Locate the cell with the specified text and output its (X, Y) center coordinate. 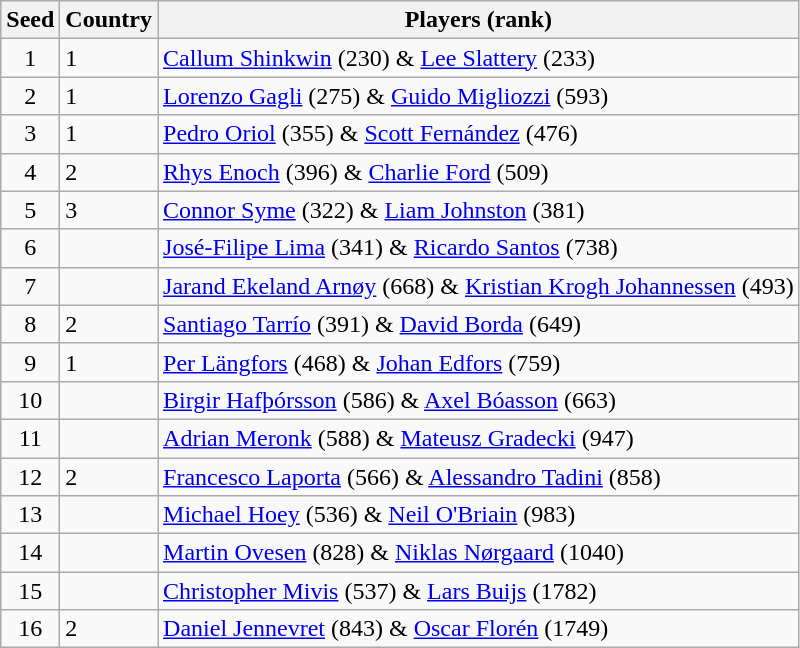
6 (30, 248)
Birgir Hafþórsson (586) & Axel Bóasson (663) (479, 400)
11 (30, 438)
Santiago Tarrío (391) & David Borda (649) (479, 324)
Jarand Ekeland Arnøy (668) & Kristian Krogh Johannessen (493) (479, 286)
Adrian Meronk (588) & Mateusz Gradecki (947) (479, 438)
12 (30, 477)
5 (30, 210)
8 (30, 324)
Lorenzo Gagli (275) & Guido Migliozzi (593) (479, 96)
Players (rank) (479, 20)
Callum Shinkwin (230) & Lee Slattery (233) (479, 58)
Francesco Laporta (566) & Alessandro Tadini (858) (479, 477)
Daniel Jennevret (843) & Oscar Florén (1749) (479, 629)
13 (30, 515)
Martin Ovesen (828) & Niklas Nørgaard (1040) (479, 553)
Seed (30, 20)
14 (30, 553)
Christopher Mivis (537) & Lars Buijs (1782) (479, 591)
15 (30, 591)
Per Längfors (468) & Johan Edfors (759) (479, 362)
10 (30, 400)
José-Filipe Lima (341) & Ricardo Santos (738) (479, 248)
4 (30, 172)
Michael Hoey (536) & Neil O'Briain (983) (479, 515)
Connor Syme (322) & Liam Johnston (381) (479, 210)
Country (109, 20)
9 (30, 362)
16 (30, 629)
Rhys Enoch (396) & Charlie Ford (509) (479, 172)
Pedro Oriol (355) & Scott Fernández (476) (479, 134)
7 (30, 286)
